Pinpoint the cell where the given text exists, returning its [x, y] midpoint coordinate. 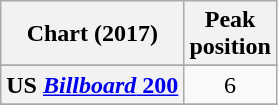
Peak position [230, 34]
US Billboard 200 [92, 85]
6 [230, 85]
Chart (2017) [92, 34]
